Determine the [X, Y] coordinate at the center of the cell enclosing the given text.  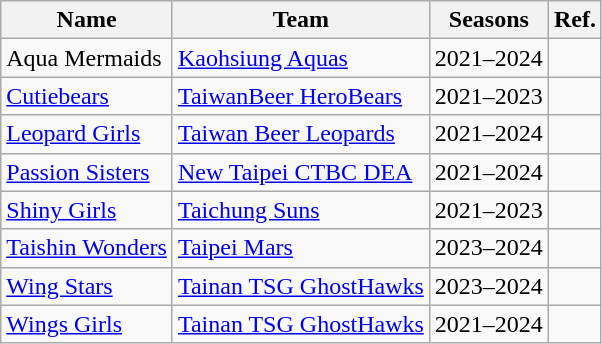
Leopard Girls [87, 134]
Taishin Wonders [87, 248]
Shiny Girls [87, 210]
Team [300, 20]
Taichung Suns [300, 210]
Taiwan Beer Leopards [300, 134]
Seasons [488, 20]
Wings Girls [87, 324]
Kaohsiung Aquas [300, 58]
Cutiebears [87, 96]
Passion Sisters [87, 172]
Wing Stars [87, 286]
Taipei Mars [300, 248]
New Taipei CTBC DEA [300, 172]
Name [87, 20]
TaiwanBeer HeroBears [300, 96]
Aqua Mermaids [87, 58]
Ref. [574, 20]
